Identify which cell holds the provided text, then report its [x, y] central coordinate. 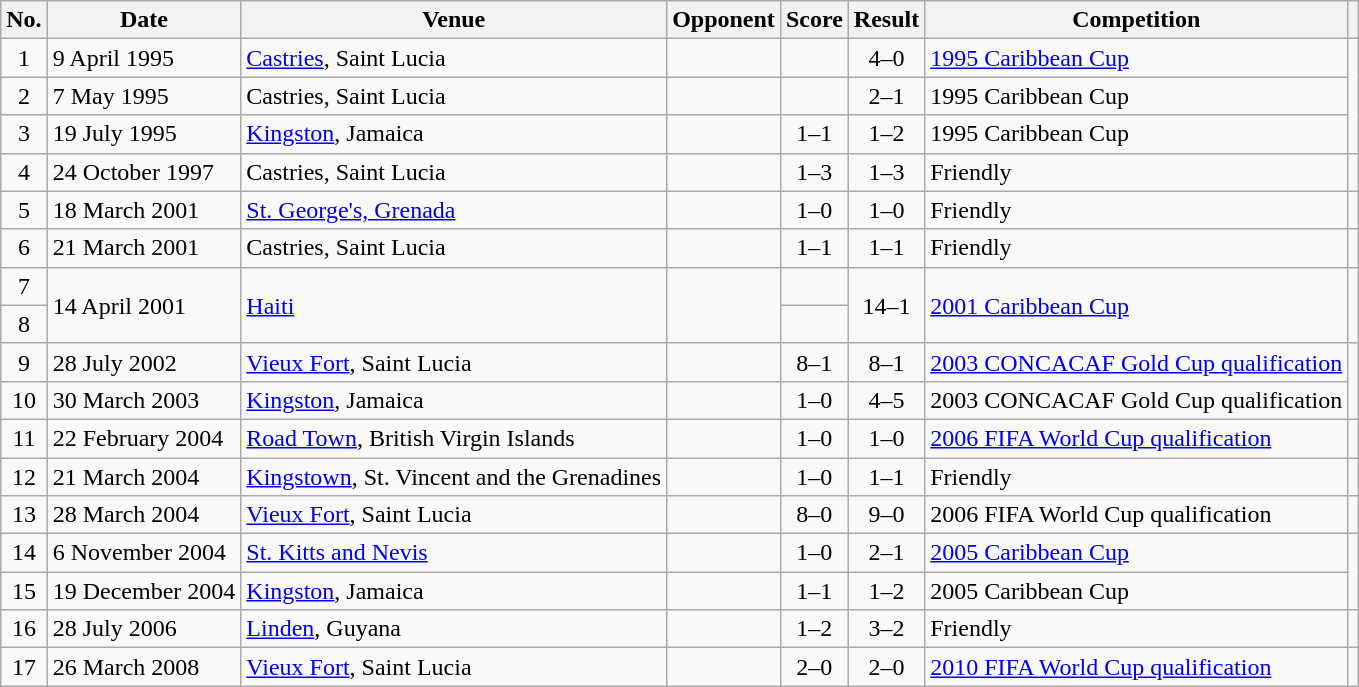
Date [144, 20]
Venue [454, 20]
Score [814, 20]
Competition [1136, 20]
16 [24, 629]
1 [24, 58]
2010 FIFA World Cup qualification [1136, 667]
St. George's, Grenada [454, 210]
19 December 2004 [144, 591]
6 [24, 248]
7 May 1995 [144, 96]
21 March 2004 [144, 477]
3–2 [886, 629]
Result [886, 20]
13 [24, 515]
4–5 [886, 400]
12 [24, 477]
8 [24, 324]
28 March 2004 [144, 515]
3 [24, 134]
21 March 2001 [144, 248]
5 [24, 210]
Kingstown, St. Vincent and the Grenadines [454, 477]
8–0 [814, 515]
30 March 2003 [144, 400]
15 [24, 591]
14–1 [886, 305]
2 [24, 96]
28 July 2006 [144, 629]
14 [24, 553]
Linden, Guyana [454, 629]
No. [24, 20]
2001 Caribbean Cup [1136, 305]
Opponent [724, 20]
9 [24, 362]
11 [24, 438]
Haiti [454, 305]
14 April 2001 [144, 305]
4 [24, 172]
7 [24, 286]
6 November 2004 [144, 553]
9 April 1995 [144, 58]
24 October 1997 [144, 172]
9–0 [886, 515]
22 February 2004 [144, 438]
18 March 2001 [144, 210]
10 [24, 400]
4–0 [886, 58]
17 [24, 667]
19 July 1995 [144, 134]
Road Town, British Virgin Islands [454, 438]
28 July 2002 [144, 362]
26 March 2008 [144, 667]
St. Kitts and Nevis [454, 553]
